Search for the cell housing the specified text and yield its (x, y) center coordinate. 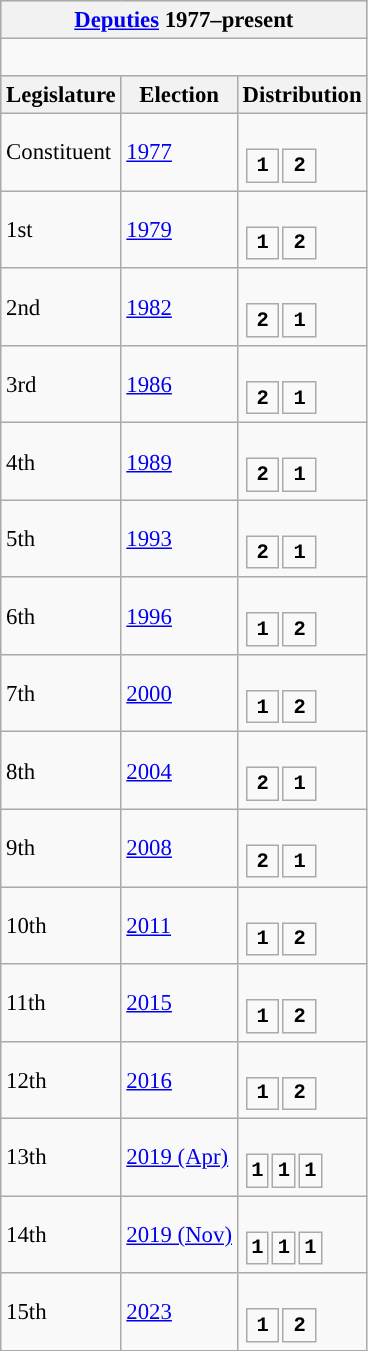
12th (61, 1080)
9th (61, 848)
7th (61, 694)
2008 (179, 848)
13th (61, 1158)
1982 (179, 306)
15th (61, 1312)
2016 (179, 1080)
Constituent (61, 152)
2023 (179, 1312)
Deputies 1977–present (184, 20)
2000 (179, 694)
1986 (179, 384)
6th (61, 616)
2004 (179, 770)
2nd (61, 306)
2015 (179, 1002)
4th (61, 462)
1st (61, 230)
2011 (179, 926)
1979 (179, 230)
2019 (Nov) (179, 1234)
1993 (179, 538)
3rd (61, 384)
2019 (Apr) (179, 1158)
5th (61, 538)
Distribution (302, 95)
1996 (179, 616)
14th (61, 1234)
11th (61, 1002)
10th (61, 926)
1977 (179, 152)
1989 (179, 462)
Legislature (61, 95)
8th (61, 770)
Election (179, 95)
